Scan for the cell matching the given text and deliver its (X, Y) coordinate at center. 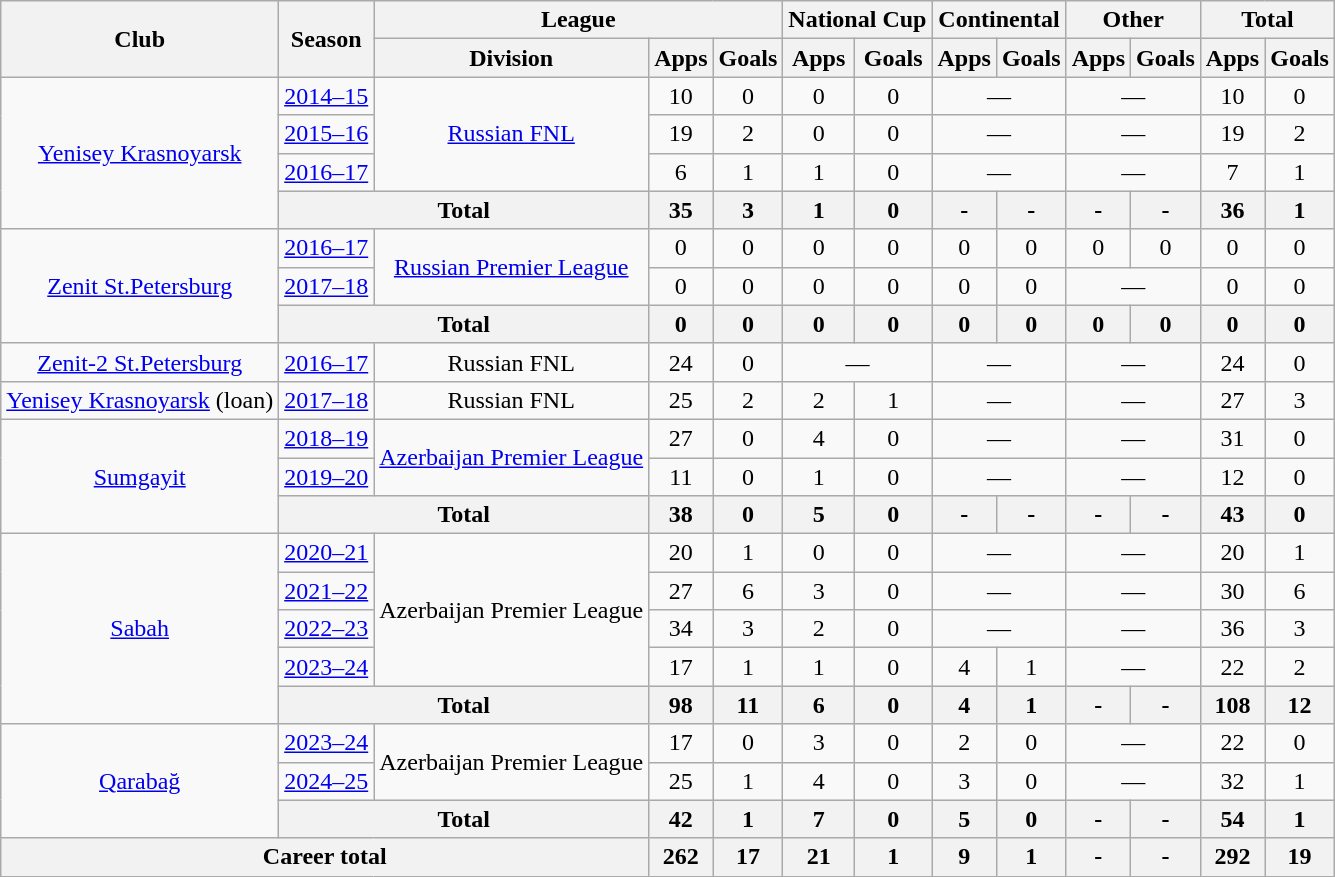
Zenit St.Petersburg (140, 286)
98 (681, 705)
Sabah (140, 629)
Continental (999, 20)
2022–23 (326, 629)
Sumgayit (140, 476)
2019–20 (326, 477)
31 (1232, 438)
108 (1232, 705)
42 (681, 819)
54 (1232, 819)
262 (681, 857)
292 (1232, 857)
38 (681, 515)
21 (819, 857)
Yenisey Krasnoyarsk (140, 153)
2014–15 (326, 96)
34 (681, 629)
32 (1232, 781)
Yenisey Krasnoyarsk (loan) (140, 400)
2021–22 (326, 591)
Qarabağ (140, 781)
30 (1232, 591)
Russian Premier League (512, 267)
2015–16 (326, 134)
Career total (325, 857)
2020–21 (326, 553)
Club (140, 39)
35 (681, 210)
9 (964, 857)
Zenit-2 St.Petersburg (140, 362)
Division (512, 58)
43 (1232, 515)
Season (326, 39)
League (578, 20)
2018–19 (326, 438)
2024–25 (326, 781)
National Cup (858, 20)
Other (1133, 20)
